Pinpoint the cell where the given text exists, returning its (x, y) midpoint coordinate. 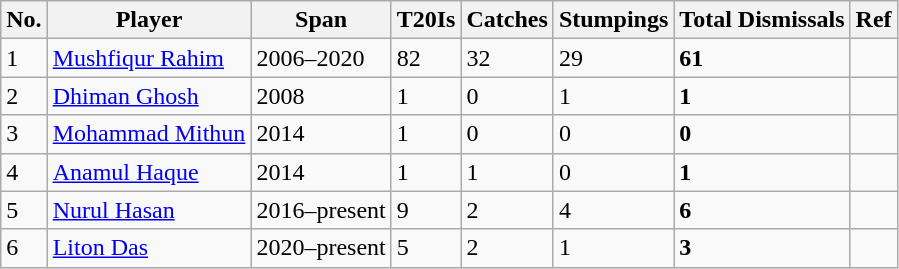
Total Dismissals (762, 20)
Stumpings (613, 20)
Mushfiqur Rahim (149, 58)
Dhiman Ghosh (149, 96)
2020–present (321, 248)
2008 (321, 96)
61 (762, 58)
9 (426, 210)
2006–2020 (321, 58)
T20Is (426, 20)
32 (507, 58)
Player (149, 20)
Nurul Hasan (149, 210)
No. (24, 20)
Ref (874, 20)
Span (321, 20)
Catches (507, 20)
2016–present (321, 210)
Mohammad Mithun (149, 134)
29 (613, 58)
Liton Das (149, 248)
82 (426, 58)
Anamul Haque (149, 172)
